Output the (x, y) coordinate of the center of the cell containing the given text.  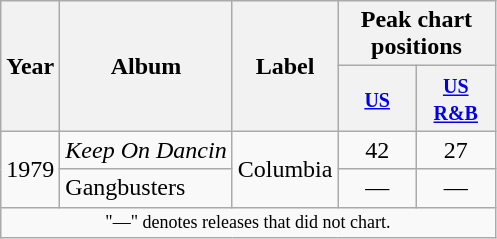
42 (378, 150)
Label (285, 66)
Gangbusters (146, 188)
Album (146, 66)
"—" denotes releases that did not chart. (248, 222)
Year (30, 66)
US (378, 98)
27 (456, 150)
1979 (30, 169)
Columbia (285, 169)
US R&B (456, 98)
Keep On Dancin (146, 150)
Peak chart positions (416, 34)
